For the text-containing cell, return its midpoint in [x, y] coordinate format. 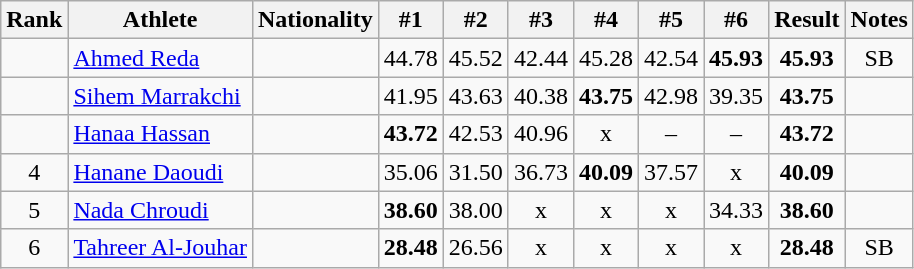
Result [807, 20]
Hanaa Hassan [160, 134]
35.06 [410, 172]
39.35 [736, 96]
Rank [34, 20]
31.50 [476, 172]
Athlete [160, 20]
42.98 [670, 96]
40.38 [540, 96]
#1 [410, 20]
Sihem Marrakchi [160, 96]
42.54 [670, 58]
Notes [879, 20]
44.78 [410, 58]
Ahmed Reda [160, 58]
Nada Chroudi [160, 210]
#5 [670, 20]
#6 [736, 20]
26.56 [476, 248]
4 [34, 172]
Tahreer Al-Jouhar [160, 248]
36.73 [540, 172]
#3 [540, 20]
Nationality [315, 20]
Hanane Daoudi [160, 172]
34.33 [736, 210]
43.63 [476, 96]
45.28 [606, 58]
#2 [476, 20]
38.00 [476, 210]
42.53 [476, 134]
6 [34, 248]
42.44 [540, 58]
41.95 [410, 96]
5 [34, 210]
37.57 [670, 172]
40.96 [540, 134]
45.52 [476, 58]
#4 [606, 20]
